Return (X, Y) of the center of cell containing provided text 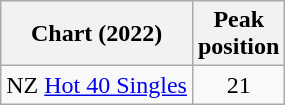
21 (238, 85)
NZ Hot 40 Singles (97, 85)
Chart (2022) (97, 34)
Peakposition (238, 34)
